Return [X, Y] of the center of cell containing provided text 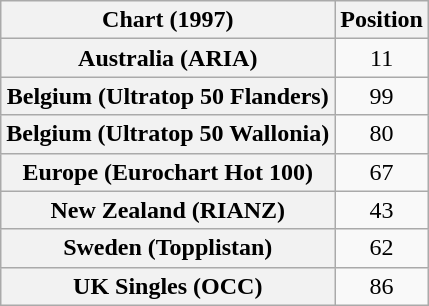
Australia (ARIA) [168, 58]
67 [382, 172]
Sweden (Topplistan) [168, 248]
Belgium (Ultratop 50 Flanders) [168, 96]
UK Singles (OCC) [168, 286]
Position [382, 20]
86 [382, 286]
99 [382, 96]
Belgium (Ultratop 50 Wallonia) [168, 134]
11 [382, 58]
62 [382, 248]
Chart (1997) [168, 20]
80 [382, 134]
43 [382, 210]
New Zealand (RIANZ) [168, 210]
Europe (Eurochart Hot 100) [168, 172]
